Return the [X, Y] coordinate for the center point of the cell that contains the specified text.  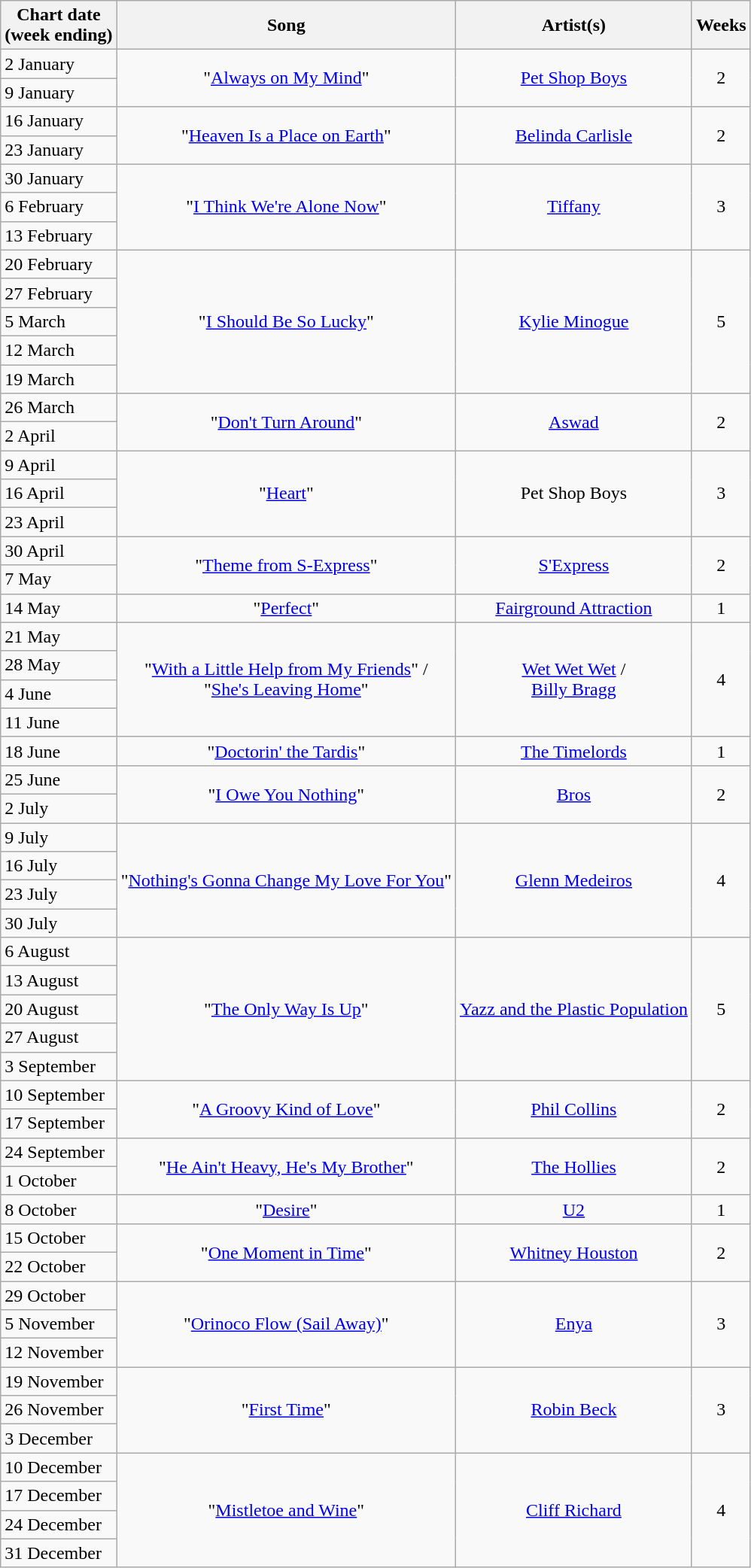
Whitney Houston [573, 1252]
Enya [573, 1323]
6 February [59, 207]
Cliff Richard [573, 1510]
Belinda Carlisle [573, 135]
Yazz and the Plastic Population [573, 1009]
13 February [59, 236]
9 January [59, 93]
2 April [59, 436]
24 September [59, 1152]
1 October [59, 1181]
"The Only Way Is Up" [286, 1009]
The Timelords [573, 751]
10 September [59, 1095]
Robin Beck [573, 1410]
The Hollies [573, 1166]
Wet Wet Wet / Billy Bragg [573, 679]
2 July [59, 808]
Phil Collins [573, 1109]
"I Owe You Nothing" [286, 794]
"Perfect" [286, 608]
11 June [59, 722]
23 July [59, 895]
24 December [59, 1524]
29 October [59, 1295]
16 July [59, 866]
"With a Little Help from My Friends" / "She's Leaving Home" [286, 679]
U2 [573, 1209]
5 November [59, 1324]
"I Think We're Alone Now" [286, 207]
23 April [59, 522]
"Always on My Mind" [286, 78]
6 August [59, 952]
16 April [59, 494]
"Don't Turn Around" [286, 422]
16 January [59, 121]
Tiffany [573, 207]
"Nothing's Gonna Change My Love For You" [286, 880]
5 March [59, 321]
21 May [59, 637]
"Orinoco Flow (Sail Away)" [286, 1323]
"Heaven Is a Place on Earth" [286, 135]
S'Express [573, 565]
Aswad [573, 422]
"Heart" [286, 494]
9 July [59, 837]
7 May [59, 579]
27 August [59, 1038]
Fairground Attraction [573, 608]
17 December [59, 1496]
"Doctorin' the Tardis" [286, 751]
"First Time" [286, 1410]
13 August [59, 980]
22 October [59, 1266]
Artist(s) [573, 26]
"Theme from S-Express" [286, 565]
26 November [59, 1410]
26 March [59, 408]
8 October [59, 1209]
17 September [59, 1123]
2 January [59, 64]
19 November [59, 1381]
30 April [59, 551]
Glenn Medeiros [573, 880]
"He Ain't Heavy, He's My Brother" [286, 1166]
Kylie Minogue [573, 321]
15 October [59, 1238]
9 April [59, 465]
3 December [59, 1439]
30 January [59, 178]
Bros [573, 794]
30 July [59, 923]
"Desire" [286, 1209]
20 February [59, 264]
Weeks [721, 26]
28 May [59, 665]
27 February [59, 293]
25 June [59, 779]
3 September [59, 1066]
20 August [59, 1009]
19 March [59, 378]
"Mistletoe and Wine" [286, 1510]
"One Moment in Time" [286, 1252]
Chart date(week ending) [59, 26]
Song [286, 26]
4 June [59, 694]
"A Groovy Kind of Love" [286, 1109]
10 December [59, 1467]
18 June [59, 751]
"I Should Be So Lucky" [286, 321]
31 December [59, 1553]
12 March [59, 350]
14 May [59, 608]
12 November [59, 1353]
23 January [59, 150]
